Locate the cell with the specified text and output its [x, y] center coordinate. 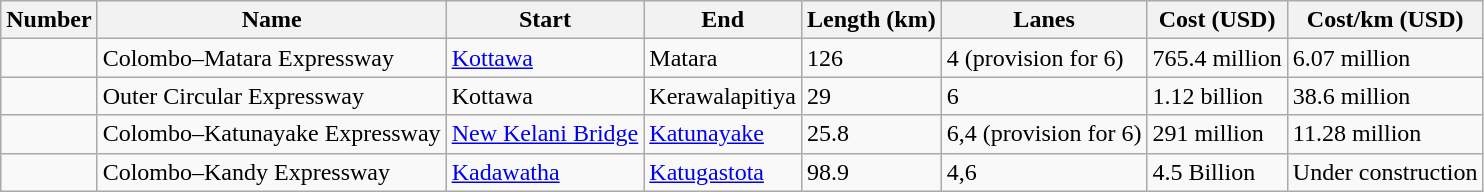
291 million [1217, 134]
765.4 million [1217, 58]
Cost/km (USD) [1385, 20]
98.9 [871, 172]
Katugastota [723, 172]
Matara [723, 58]
25.8 [871, 134]
6 [1044, 96]
Colombo–Katunayake Expressway [272, 134]
Colombo–Kandy Expressway [272, 172]
Lanes [1044, 20]
1.12 billion [1217, 96]
Number [49, 20]
Kadawatha [545, 172]
Start [545, 20]
38.6 million [1385, 96]
New Kelani Bridge [545, 134]
Outer Circular Expressway [272, 96]
Katunayake [723, 134]
Colombo–Matara Expressway [272, 58]
4.5 Billion [1217, 172]
Name [272, 20]
11.28 million [1385, 134]
Kerawalapitiya [723, 96]
Under construction [1385, 172]
4 (provision for 6) [1044, 58]
126 [871, 58]
Length (km) [871, 20]
6.07 million [1385, 58]
End [723, 20]
29 [871, 96]
Cost (USD) [1217, 20]
6,4 (provision for 6) [1044, 134]
4,6 [1044, 172]
